Determine the [X, Y] coordinate at the center of the cell enclosing the given text.  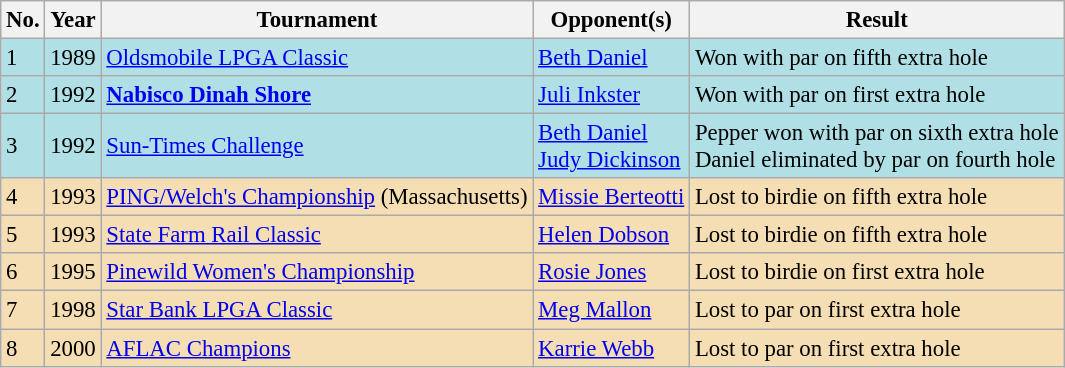
3 [23, 146]
State Farm Rail Classic [317, 235]
Nabisco Dinah Shore [317, 95]
Pepper won with par on sixth extra holeDaniel eliminated by par on fourth hole [877, 146]
Beth Daniel Judy Dickinson [612, 146]
2000 [73, 348]
Rosie Jones [612, 273]
6 [23, 273]
Beth Daniel [612, 58]
Karrie Webb [612, 348]
Result [877, 20]
8 [23, 348]
Juli Inkster [612, 95]
Opponent(s) [612, 20]
1989 [73, 58]
Pinewild Women's Championship [317, 273]
Lost to birdie on first extra hole [877, 273]
Helen Dobson [612, 235]
Won with par on first extra hole [877, 95]
1995 [73, 273]
PING/Welch's Championship (Massachusetts) [317, 197]
AFLAC Champions [317, 348]
Oldsmobile LPGA Classic [317, 58]
7 [23, 310]
Sun-Times Challenge [317, 146]
Year [73, 20]
No. [23, 20]
Meg Mallon [612, 310]
2 [23, 95]
Star Bank LPGA Classic [317, 310]
5 [23, 235]
1 [23, 58]
Won with par on fifth extra hole [877, 58]
Tournament [317, 20]
1998 [73, 310]
4 [23, 197]
Missie Berteotti [612, 197]
